From the cell containing the given text, extract its center point as [x, y] coordinate. 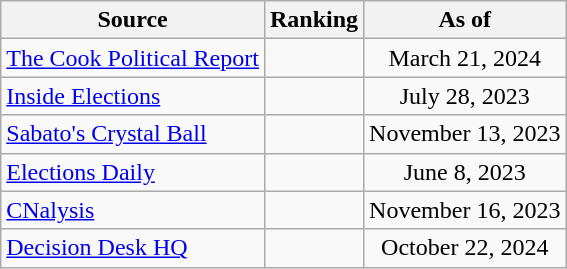
Decision Desk HQ [133, 248]
October 22, 2024 [465, 248]
The Cook Political Report [133, 58]
Inside Elections [133, 96]
November 16, 2023 [465, 210]
As of [465, 20]
Sabato's Crystal Ball [133, 134]
Source [133, 20]
July 28, 2023 [465, 96]
Ranking [314, 20]
March 21, 2024 [465, 58]
June 8, 2023 [465, 172]
November 13, 2023 [465, 134]
CNalysis [133, 210]
Elections Daily [133, 172]
